Search for the cell housing the specified text and yield its [X, Y] center coordinate. 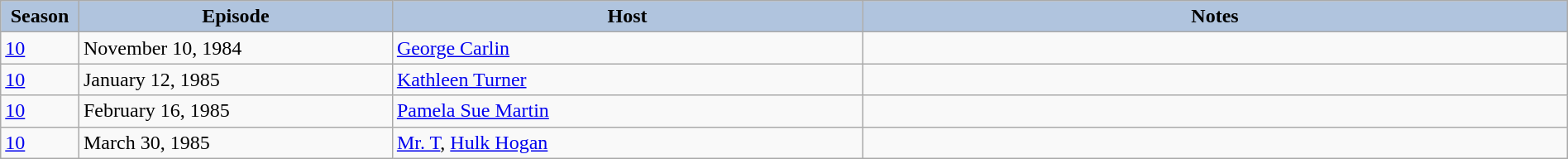
Episode [235, 17]
George Carlin [627, 48]
March 30, 1985 [235, 142]
Notes [1216, 17]
January 12, 1985 [235, 79]
Host [627, 17]
February 16, 1985 [235, 111]
Kathleen Turner [627, 79]
Season [40, 17]
Pamela Sue Martin [627, 111]
Mr. T, Hulk Hogan [627, 142]
November 10, 1984 [235, 48]
